Scan for the cell matching the given text and deliver its [x, y] coordinate at center. 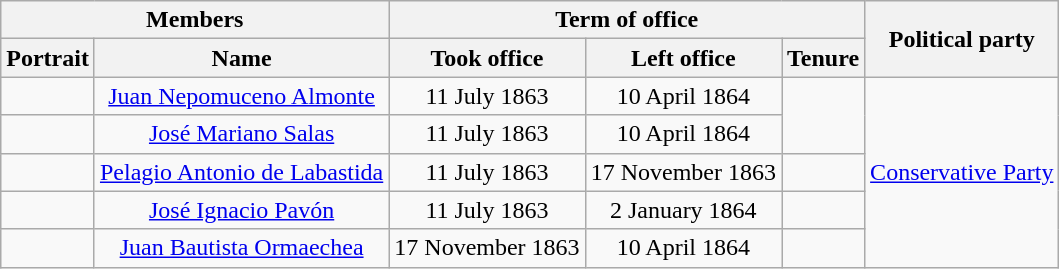
Juan Bautista Ormaechea [241, 248]
Members [195, 20]
Took office [487, 58]
Political party [962, 39]
Term of office [627, 20]
2 January 1864 [683, 210]
José Mariano Salas [241, 134]
Pelagio Antonio de Labastida [241, 172]
Portrait [48, 58]
Juan Nepomuceno Almonte [241, 96]
Left office [683, 58]
José Ignacio Pavón [241, 210]
Tenure [824, 58]
Name [241, 58]
Conservative Party [962, 172]
